Capture the cell that displays the provided text and extract its [X, Y] central coordinate. 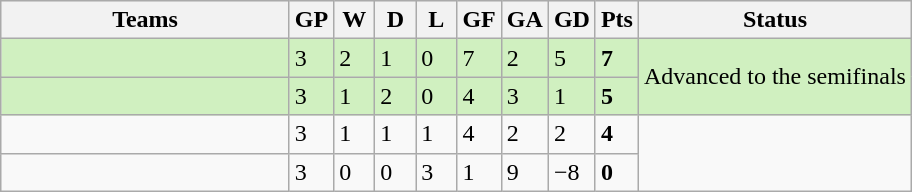
Status [774, 20]
D [396, 20]
Teams [146, 20]
9 [524, 172]
GF [479, 20]
GP [311, 20]
Advanced to the semifinals [774, 77]
GA [524, 20]
L [436, 20]
W [354, 20]
−8 [572, 172]
GD [572, 20]
Pts [616, 20]
